Provide the [X, Y] coordinate of the cell's center where the given text is located.  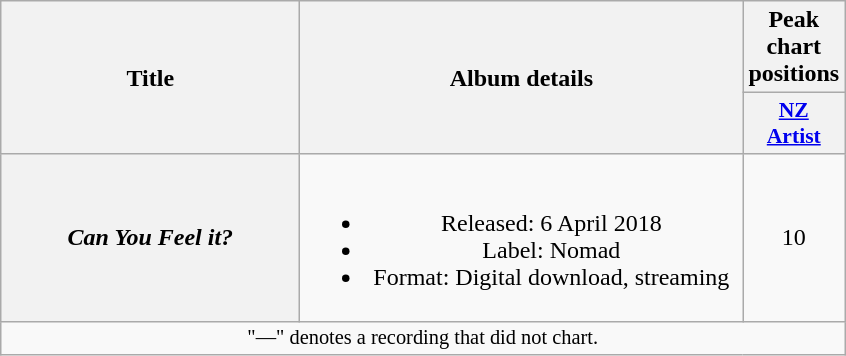
Album details [522, 78]
Can You Feel it? [150, 238]
10 [794, 238]
"—" denotes a recording that did not chart. [423, 338]
NZArtist [794, 124]
Released: 6 April 2018Label: NomadFormat: Digital download, streaming [522, 238]
Peak chart positions [794, 47]
Title [150, 78]
